Find where the given text appears and provide that cell's center as [x, y] coordinate. 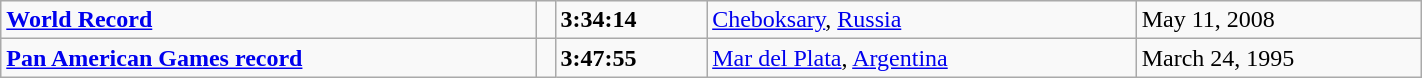
Cheboksary, Russia [922, 20]
March 24, 1995 [1278, 58]
May 11, 2008 [1278, 20]
Mar del Plata, Argentina [922, 58]
3:47:55 [631, 58]
3:34:14 [631, 20]
Pan American Games record [268, 58]
World Record [268, 20]
